Return the (x, y) coordinate for the center point of the cell that contains the specified text.  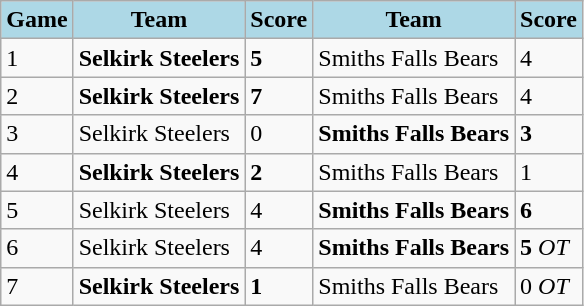
0 (279, 134)
Game (37, 20)
0 OT (549, 286)
5 OT (549, 248)
